From the cell containing the given text, extract its center point as [x, y] coordinate. 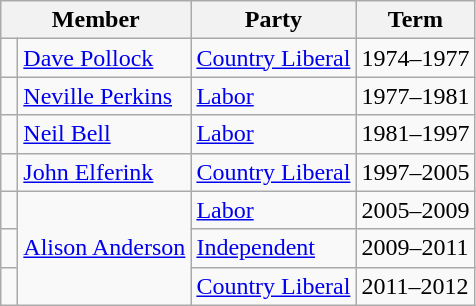
Neville Perkins [104, 96]
Independent [274, 248]
2011–2012 [416, 286]
1974–1977 [416, 58]
Alison Anderson [104, 248]
2009–2011 [416, 248]
Term [416, 20]
Member [96, 20]
2005–2009 [416, 210]
Party [274, 20]
John Elferink [104, 172]
1997–2005 [416, 172]
Neil Bell [104, 134]
1981–1997 [416, 134]
1977–1981 [416, 96]
Dave Pollock [104, 58]
